Locate the cell with the specified text and output its (X, Y) center coordinate. 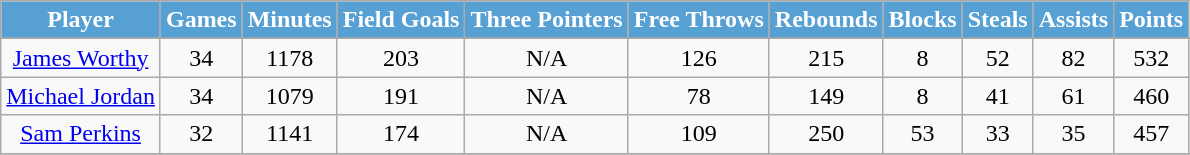
Games (201, 20)
215 (826, 58)
Player (81, 20)
78 (698, 96)
250 (826, 134)
149 (826, 96)
41 (998, 96)
191 (401, 96)
Free Throws (698, 20)
Rebounds (826, 20)
Blocks (922, 20)
52 (998, 58)
Sam Perkins (81, 134)
82 (1073, 58)
1178 (290, 58)
Steals (998, 20)
33 (998, 134)
Field Goals (401, 20)
460 (1152, 96)
532 (1152, 58)
203 (401, 58)
1079 (290, 96)
61 (1073, 96)
Michael Jordan (81, 96)
Assists (1073, 20)
35 (1073, 134)
32 (201, 134)
457 (1152, 134)
109 (698, 134)
Minutes (290, 20)
Three Pointers (546, 20)
53 (922, 134)
126 (698, 58)
174 (401, 134)
James Worthy (81, 58)
Points (1152, 20)
1141 (290, 134)
